Determine the (x, y) coordinate at the center of the cell enclosing the given text.  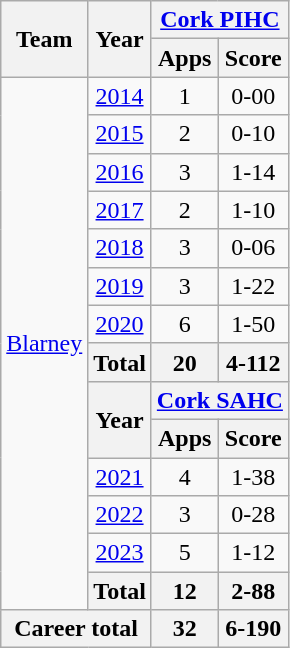
1-12 (253, 553)
32 (184, 629)
Career total (76, 629)
1-50 (253, 324)
Team (44, 39)
0-28 (253, 515)
2016 (120, 172)
Blarney (44, 344)
1-10 (253, 210)
2020 (120, 324)
4 (184, 477)
1 (184, 96)
2019 (120, 286)
12 (184, 591)
4-112 (253, 362)
2022 (120, 515)
2014 (120, 96)
6-190 (253, 629)
20 (184, 362)
2023 (120, 553)
6 (184, 324)
5 (184, 553)
1-38 (253, 477)
2-88 (253, 591)
0-00 (253, 96)
2021 (120, 477)
1-14 (253, 172)
2018 (120, 248)
Cork SAHC (220, 400)
0-10 (253, 134)
2017 (120, 210)
2015 (120, 134)
0-06 (253, 248)
1-22 (253, 286)
Cork PIHC (220, 20)
